From the cell containing the given text, extract its center point as [x, y] coordinate. 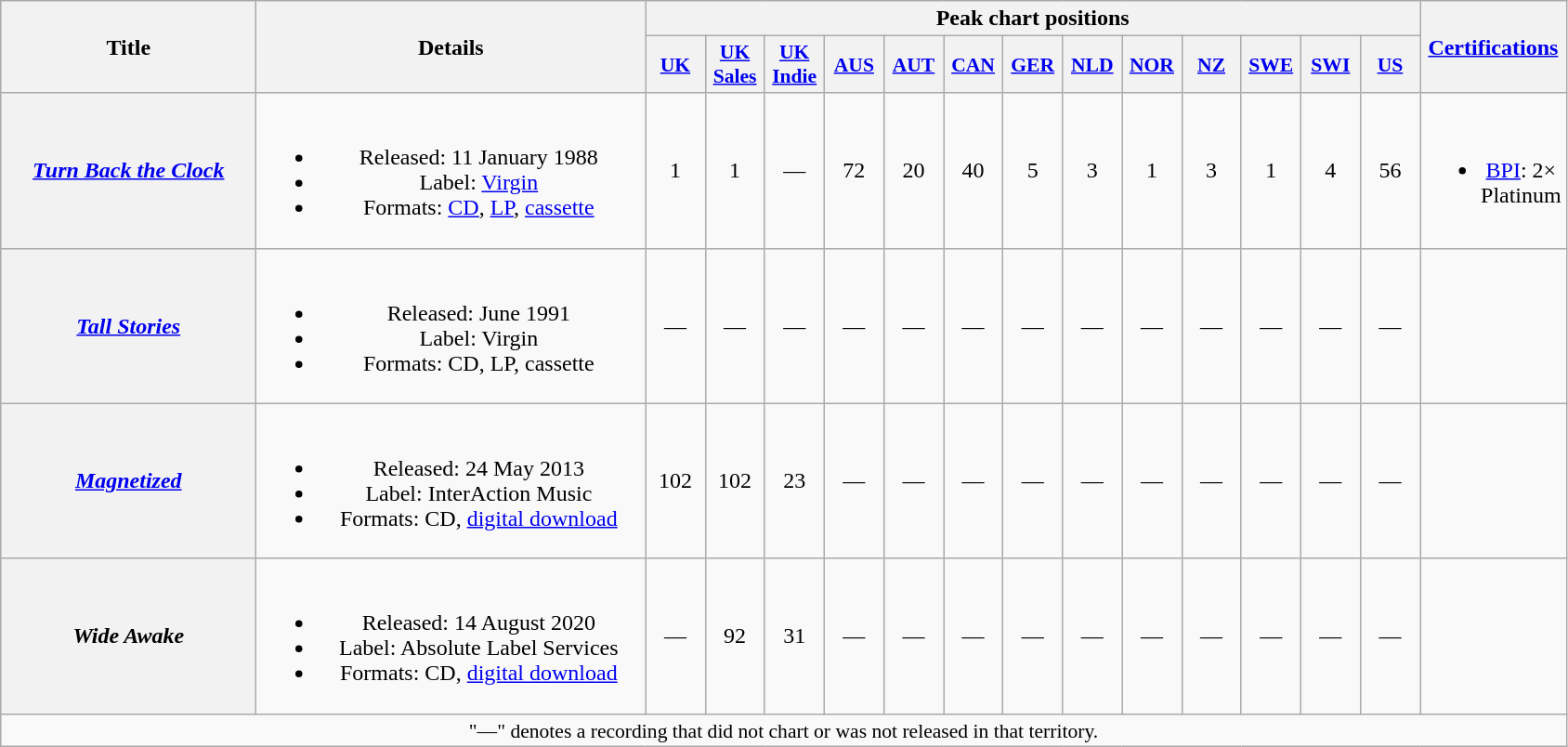
CAN [973, 65]
SWI [1330, 65]
Released: 24 May 2013Label: InterAction MusicFormats: CD, digital download [451, 481]
US [1390, 65]
Turn Back the Clock [128, 171]
40 [973, 171]
AUS [854, 65]
Released: June 1991Label: VirginFormats: CD, LP, cassette [451, 325]
Details [451, 46]
UK Indie [794, 65]
NOR [1152, 65]
BPI: 2× Platinum [1493, 171]
NLD [1092, 65]
AUT [913, 65]
UK [675, 65]
31 [794, 636]
Released: 11 January 1988Label: VirginFormats: CD, LP, cassette [451, 171]
"—" denotes a recording that did not chart or was not released in that territory. [784, 730]
56 [1390, 171]
GER [1033, 65]
4 [1330, 171]
Released: 14 August 2020Label: Absolute Label ServicesFormats: CD, digital download [451, 636]
92 [735, 636]
SWE [1271, 65]
NZ [1211, 65]
23 [794, 481]
Wide Awake [128, 636]
Certifications [1493, 46]
5 [1033, 171]
Magnetized [128, 481]
20 [913, 171]
72 [854, 171]
Title [128, 46]
UK Sales [735, 65]
Peak chart positions [1033, 19]
Tall Stories [128, 325]
